Return the [X, Y] coordinate for the center point of the cell that contains the specified text.  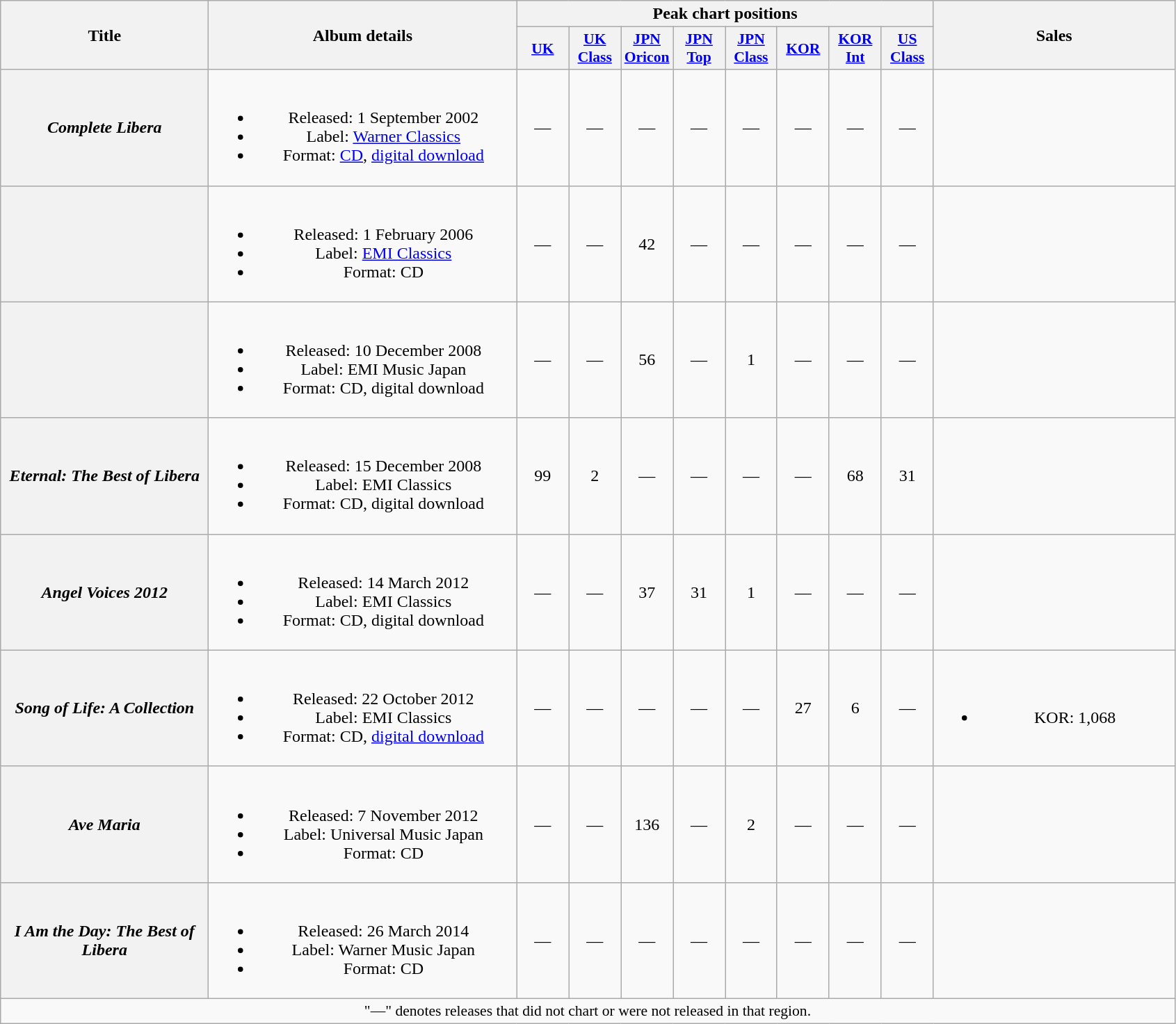
Angel Voices 2012 [104, 592]
Released: 1 September 2002Label: Warner ClassicsFormat: CD, digital download [363, 128]
Released: 26 March 2014Label: Warner Music JapanFormat: CD [363, 940]
KOR Int [855, 49]
Song of Life: A Collection [104, 708]
Released: 7 November 2012Label: Universal Music JapanFormat: CD [363, 824]
99 [542, 476]
27 [803, 708]
Peak chart positions [725, 14]
Released: 22 October 2012Label: EMI ClassicsFormat: CD, digital download [363, 708]
Released: 1 February 2006Label: EMI ClassicsFormat: CD [363, 243]
JPN Class [751, 49]
Sales [1054, 35]
UK [542, 49]
6 [855, 708]
Title [104, 35]
US Class [907, 49]
I Am the Day: The Best of Libera [104, 940]
68 [855, 476]
56 [647, 360]
"—" denotes releases that did not chart or were not released in that region. [588, 1011]
JPN Oricon [647, 49]
42 [647, 243]
Ave Maria [104, 824]
37 [647, 592]
Eternal: The Best of Libera [104, 476]
KOR [803, 49]
Released: 15 December 2008Label: EMI ClassicsFormat: CD, digital download [363, 476]
Released: 10 December 2008Label: EMI Music JapanFormat: CD, digital download [363, 360]
KOR: 1,068 [1054, 708]
UK Class [595, 49]
Complete Libera [104, 128]
Released: 14 March 2012Label: EMI ClassicsFormat: CD, digital download [363, 592]
Album details [363, 35]
JPN Top [700, 49]
136 [647, 824]
